Determine the (X, Y) coordinate at the center of the cell enclosing the given text.  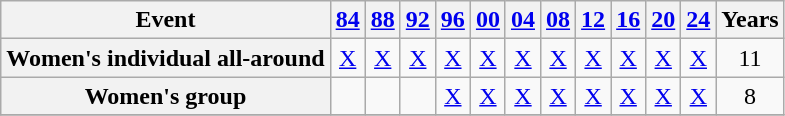
84 (348, 20)
00 (488, 20)
Event (166, 20)
88 (382, 20)
12 (594, 20)
96 (452, 20)
04 (522, 20)
8 (750, 96)
Women's individual all-around (166, 58)
20 (664, 20)
24 (698, 20)
Women's group (166, 96)
92 (418, 20)
11 (750, 58)
Years (750, 20)
08 (558, 20)
16 (628, 20)
